Return the (x, y) coordinate for the center point of the cell that contains the specified text.  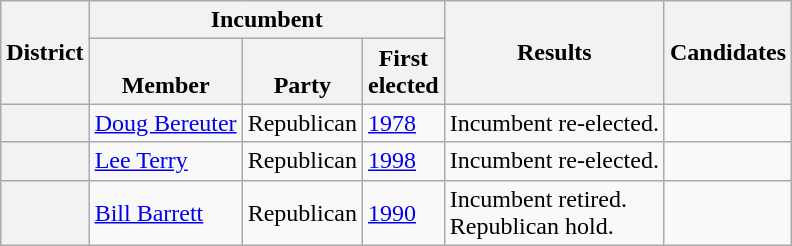
Incumbent retired.Republican hold. (554, 212)
1998 (404, 161)
Results (554, 52)
Lee Terry (166, 161)
Firstelected (404, 72)
Incumbent (266, 20)
1990 (404, 212)
1978 (404, 123)
Bill Barrett (166, 212)
Doug Bereuter (166, 123)
Member (166, 72)
Party (302, 72)
Candidates (728, 52)
District (45, 52)
